Search for the cell housing the specified text and yield its [x, y] center coordinate. 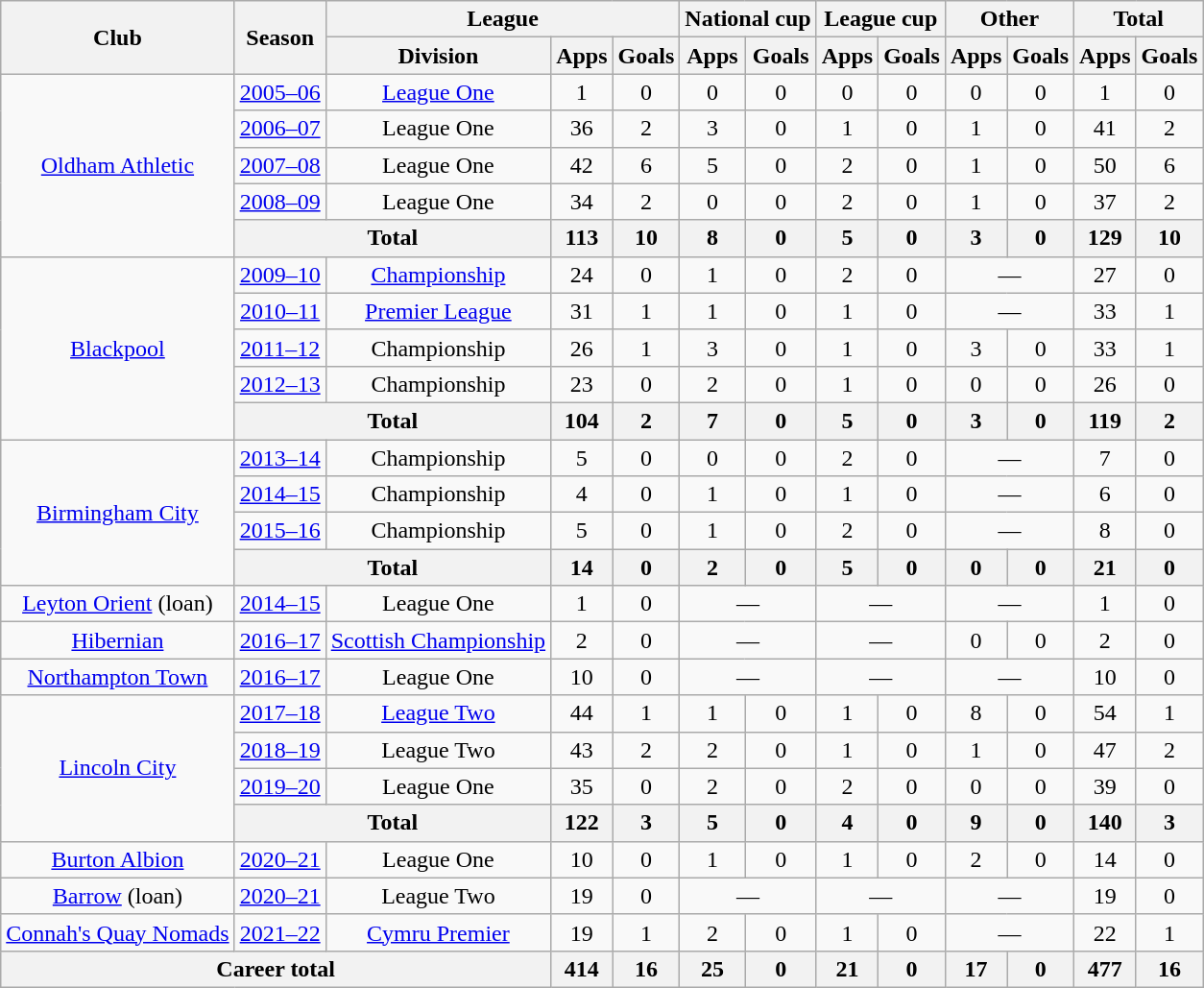
2010–11 [280, 311]
Season [280, 37]
34 [582, 202]
9 [975, 823]
2009–10 [280, 275]
39 [1105, 786]
2017–18 [280, 713]
31 [582, 311]
2012–13 [280, 384]
Other [1009, 19]
2005–06 [280, 92]
2008–09 [280, 202]
37 [1105, 202]
League [503, 19]
35 [582, 786]
2019–20 [280, 786]
140 [1105, 823]
36 [582, 129]
44 [582, 713]
Cymru Premier [438, 932]
Division [438, 56]
17 [975, 969]
Northampton Town [117, 677]
Leyton Orient (loan) [117, 604]
50 [1105, 165]
477 [1105, 969]
22 [1105, 932]
Connah's Quay Nomads [117, 932]
119 [1105, 421]
414 [582, 969]
25 [712, 969]
2018–19 [280, 750]
Birmingham City [117, 513]
104 [582, 421]
54 [1105, 713]
Scottish Championship [438, 640]
23 [582, 384]
Club [117, 37]
42 [582, 165]
Burton Albion [117, 859]
27 [1105, 275]
2021–22 [280, 932]
113 [582, 238]
Lincoln City [117, 768]
2006–07 [280, 129]
2015–16 [280, 531]
41 [1105, 129]
Blackpool [117, 348]
43 [582, 750]
122 [582, 823]
Premier League [438, 311]
Oldham Athletic [117, 165]
League cup [880, 19]
Career total [277, 969]
2007–08 [280, 165]
Hibernian [117, 640]
47 [1105, 750]
2011–12 [280, 348]
129 [1105, 238]
National cup [748, 19]
2013–14 [280, 458]
Barrow (loan) [117, 896]
24 [582, 275]
